Return [x, y] of the center of cell containing provided text 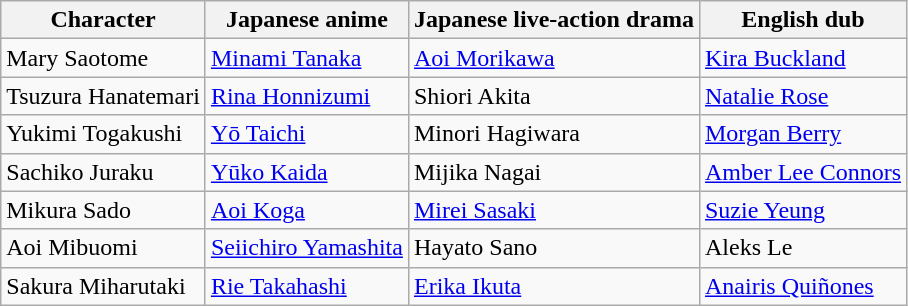
Mijika Nagai [554, 172]
Erika Ikuta [554, 286]
Morgan Berry [802, 134]
Aoi Mibuomi [104, 248]
Japanese anime [306, 20]
Yō Taichi [306, 134]
Natalie Rose [802, 96]
Minami Tanaka [306, 58]
Amber Lee Connors [802, 172]
Yūko Kaida [306, 172]
Hayato Sano [554, 248]
Mary Saotome [104, 58]
Suzie Yeung [802, 210]
Sakura Miharutaki [104, 286]
English dub [802, 20]
Japanese live-action drama [554, 20]
Mirei Sasaki [554, 210]
Anairis Quiñones [802, 286]
Yukimi Togakushi [104, 134]
Tsuzura Hanatemari [104, 96]
Aleks Le [802, 248]
Aoi Koga [306, 210]
Rie Takahashi [306, 286]
Shiori Akita [554, 96]
Mikura Sado [104, 210]
Character [104, 20]
Aoi Morikawa [554, 58]
Sachiko Juraku [104, 172]
Seiichiro Yamashita [306, 248]
Rina Honnizumi [306, 96]
Minori Hagiwara [554, 134]
Kira Buckland [802, 58]
